Search for the cell housing the specified text and yield its (X, Y) center coordinate. 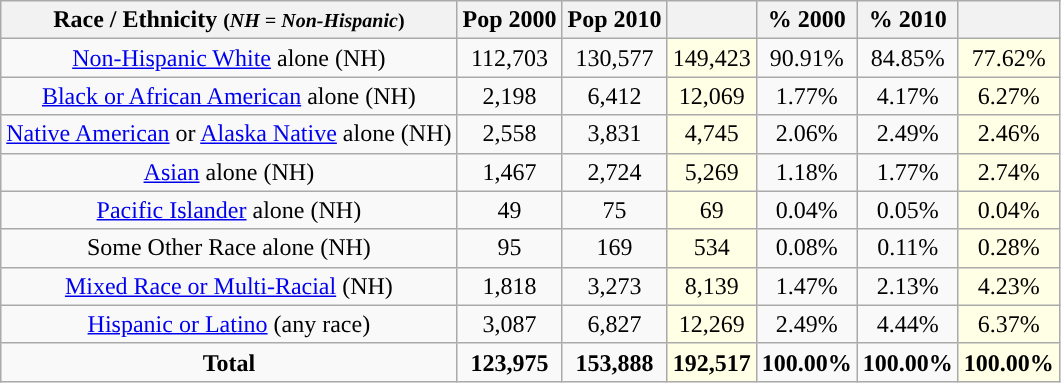
1.47% (806, 286)
123,975 (510, 362)
12,269 (712, 324)
% 2000 (806, 20)
149,423 (712, 58)
1.18% (806, 172)
4.44% (908, 324)
6.27% (1008, 96)
2,198 (510, 96)
6,827 (614, 324)
1,818 (510, 286)
6,412 (614, 96)
Total (229, 362)
130,577 (614, 58)
Pop 2000 (510, 20)
Some Other Race alone (NH) (229, 248)
Native American or Alaska Native alone (NH) (229, 134)
2,724 (614, 172)
Non-Hispanic White alone (NH) (229, 58)
2.13% (908, 286)
95 (510, 248)
Pop 2010 (614, 20)
0.05% (908, 210)
0.08% (806, 248)
Mixed Race or Multi-Racial (NH) (229, 286)
2.46% (1008, 134)
75 (614, 210)
Black or African American alone (NH) (229, 96)
% 2010 (908, 20)
84.85% (908, 58)
3,831 (614, 134)
Race / Ethnicity (NH = Non-Hispanic) (229, 20)
169 (614, 248)
Hispanic or Latino (any race) (229, 324)
6.37% (1008, 324)
12,069 (712, 96)
90.91% (806, 58)
Asian alone (NH) (229, 172)
4.17% (908, 96)
49 (510, 210)
8,139 (712, 286)
192,517 (712, 362)
77.62% (1008, 58)
2.06% (806, 134)
2.74% (1008, 172)
112,703 (510, 58)
0.28% (1008, 248)
3,273 (614, 286)
69 (712, 210)
2,558 (510, 134)
0.11% (908, 248)
534 (712, 248)
4,745 (712, 134)
Pacific Islander alone (NH) (229, 210)
3,087 (510, 324)
1,467 (510, 172)
5,269 (712, 172)
4.23% (1008, 286)
153,888 (614, 362)
